From the cell containing the given text, extract its center point as [X, Y] coordinate. 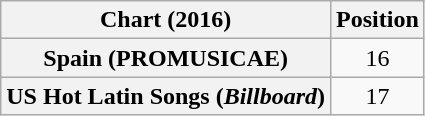
US Hot Latin Songs (Billboard) [166, 96]
Chart (2016) [166, 20]
Spain (PROMUSICAE) [166, 58]
17 [378, 96]
Position [378, 20]
16 [378, 58]
